Extract the [X, Y] coordinate from the center of the cell holding the provided text.  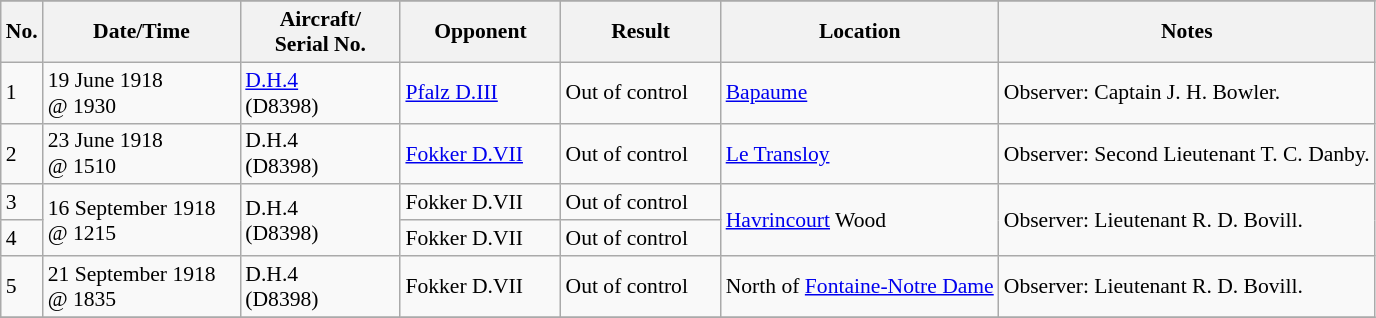
Opponent [480, 32]
Observer: Captain J. H. Bowler. [1187, 92]
Bapaume [860, 92]
16 September 1918@ 1215 [142, 220]
North of Fontaine-Notre Dame [860, 286]
Observer: Second Lieutenant T. C. Danby. [1187, 154]
4 [22, 238]
2 [22, 154]
Havrincourt Wood [860, 220]
Notes [1187, 32]
23 June 1918@ 1510 [142, 154]
Pfalz D.III [480, 92]
Le Transloy [860, 154]
Aircraft/Serial No. [320, 32]
19 June 1918@ 1930 [142, 92]
5 [22, 286]
Result [641, 32]
Date/Time [142, 32]
21 September 1918@ 1835 [142, 286]
No. [22, 32]
Location [860, 32]
3 [22, 203]
1 [22, 92]
